Return (X, Y) of the center of cell containing provided text 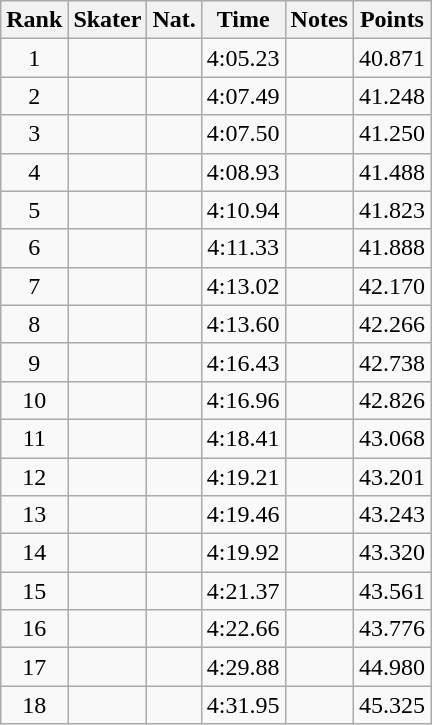
4:21.37 (243, 591)
4:05.23 (243, 58)
6 (34, 248)
9 (34, 362)
17 (34, 667)
4:13.60 (243, 324)
Rank (34, 20)
14 (34, 553)
1 (34, 58)
4:19.46 (243, 515)
4:16.96 (243, 400)
Skater (108, 20)
18 (34, 705)
41.250 (392, 134)
41.488 (392, 172)
43.201 (392, 477)
4:18.41 (243, 438)
41.248 (392, 96)
Nat. (174, 20)
4:07.50 (243, 134)
43.243 (392, 515)
4:16.43 (243, 362)
4:29.88 (243, 667)
15 (34, 591)
43.776 (392, 629)
5 (34, 210)
41.823 (392, 210)
4:13.02 (243, 286)
42.266 (392, 324)
12 (34, 477)
4:07.49 (243, 96)
4:11.33 (243, 248)
42.170 (392, 286)
43.068 (392, 438)
11 (34, 438)
Time (243, 20)
13 (34, 515)
Points (392, 20)
4:08.93 (243, 172)
4 (34, 172)
Notes (319, 20)
10 (34, 400)
16 (34, 629)
42.738 (392, 362)
4:19.92 (243, 553)
7 (34, 286)
41.888 (392, 248)
45.325 (392, 705)
8 (34, 324)
4:31.95 (243, 705)
44.980 (392, 667)
43.561 (392, 591)
4:22.66 (243, 629)
42.826 (392, 400)
4:10.94 (243, 210)
43.320 (392, 553)
3 (34, 134)
2 (34, 96)
4:19.21 (243, 477)
40.871 (392, 58)
